Locate the cell with the specified text and output its (X, Y) center coordinate. 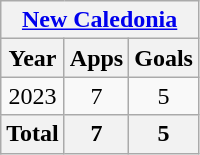
Goals (164, 58)
Apps (96, 58)
Total (33, 134)
2023 (33, 96)
New Caledonia (100, 20)
Year (33, 58)
